Determine the (X, Y) coordinate at the center of the cell enclosing the given text.  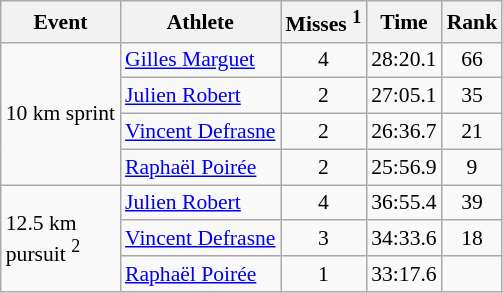
25:56.9 (404, 167)
33:17.6 (404, 274)
12.5 km pursuit 2 (60, 238)
39 (472, 203)
Gilles Marguet (200, 60)
66 (472, 60)
35 (472, 96)
Time (404, 22)
Misses 1 (323, 22)
21 (472, 132)
26:36.7 (404, 132)
18 (472, 239)
9 (472, 167)
10 km sprint (60, 113)
Event (60, 22)
36:55.4 (404, 203)
Rank (472, 22)
3 (323, 239)
27:05.1 (404, 96)
Athlete (200, 22)
28:20.1 (404, 60)
34:33.6 (404, 239)
1 (323, 274)
